Extract the (X, Y) coordinate from the center of the cell holding the provided text.  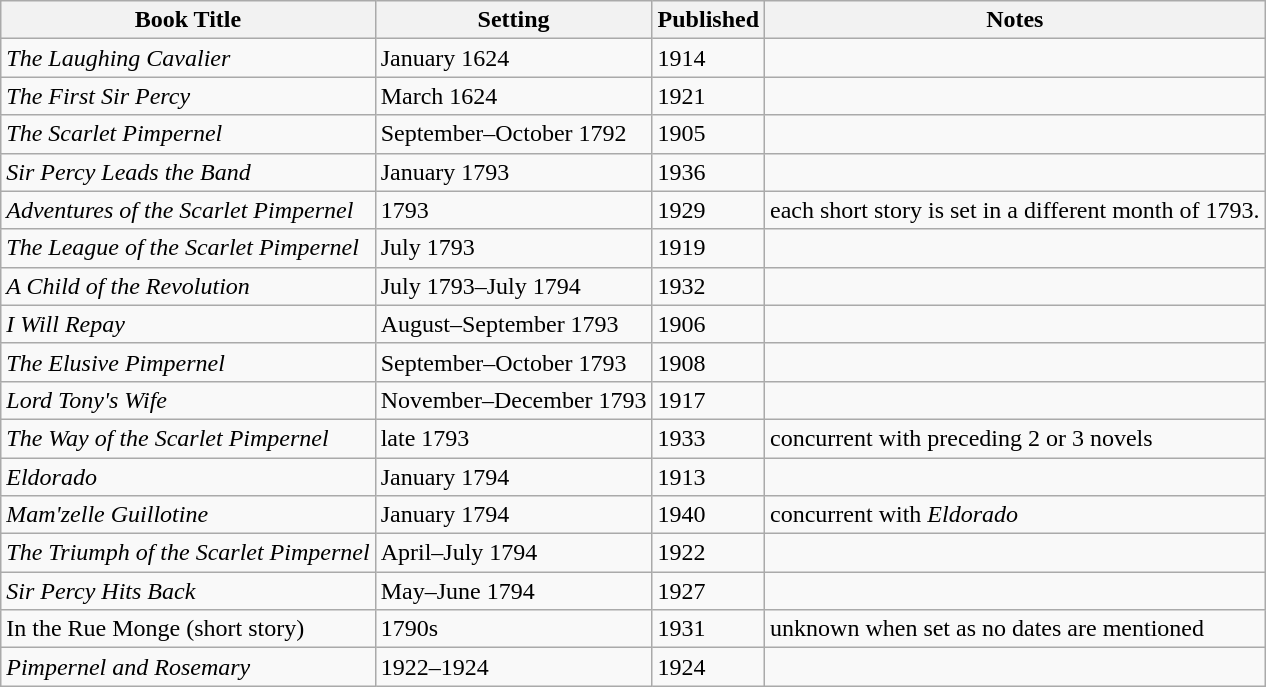
Setting (514, 20)
July 1793 (514, 248)
September–October 1793 (514, 362)
1919 (708, 248)
1914 (708, 58)
1940 (708, 515)
Book Title (188, 20)
1906 (708, 324)
1922 (708, 553)
I Will Repay (188, 324)
1921 (708, 96)
March 1624 (514, 96)
Published (708, 20)
1908 (708, 362)
1913 (708, 477)
1929 (708, 210)
The Laughing Cavalier (188, 58)
1924 (708, 667)
Sir Percy Leads the Band (188, 172)
The Scarlet Pimpernel (188, 134)
late 1793 (514, 438)
The Elusive Pimpernel (188, 362)
A Child of the Revolution (188, 286)
1917 (708, 400)
1936 (708, 172)
The First Sir Percy (188, 96)
1922–1924 (514, 667)
April–July 1794 (514, 553)
1927 (708, 591)
1932 (708, 286)
May–June 1794 (514, 591)
each short story is set in a different month of 1793. (1016, 210)
1793 (514, 210)
Eldorado (188, 477)
The Way of the Scarlet Pimpernel (188, 438)
In the Rue Monge (short story) (188, 629)
The Triumph of the Scarlet Pimpernel (188, 553)
concurrent with preceding 2 or 3 novels (1016, 438)
January 1793 (514, 172)
Adventures of the Scarlet Pimpernel (188, 210)
Lord Tony's Wife (188, 400)
1790s (514, 629)
November–December 1793 (514, 400)
July 1793–July 1794 (514, 286)
unknown when set as no dates are mentioned (1016, 629)
1933 (708, 438)
The League of the Scarlet Pimpernel (188, 248)
1905 (708, 134)
September–October 1792 (514, 134)
August–September 1793 (514, 324)
Notes (1016, 20)
Pimpernel and Rosemary (188, 667)
Sir Percy Hits Back (188, 591)
Mam'zelle Guillotine (188, 515)
1931 (708, 629)
January 1624 (514, 58)
concurrent with Eldorado (1016, 515)
